Identify which cell holds the provided text, then report its [x, y] central coordinate. 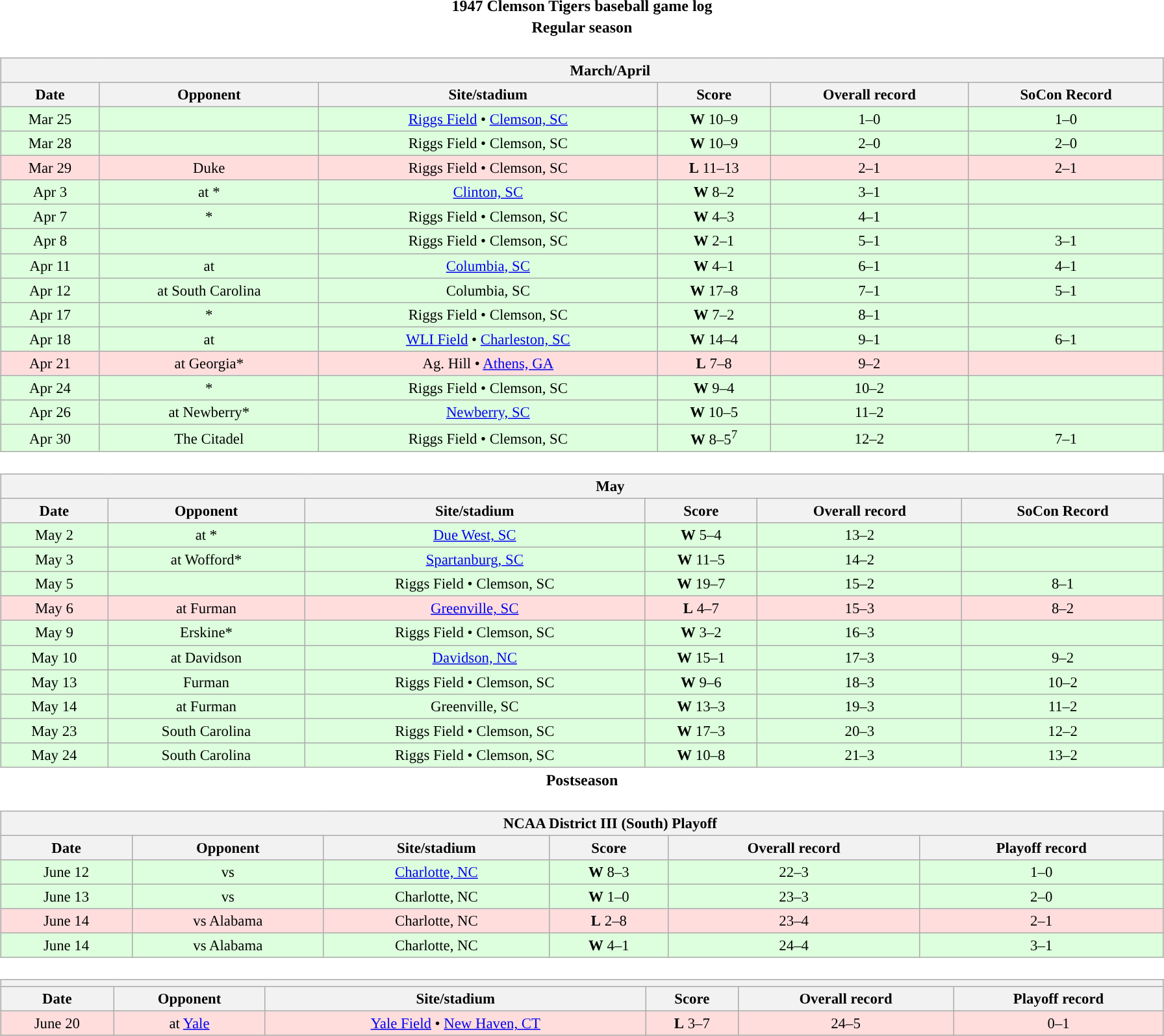
22–3 [794, 872]
Apr 17 [51, 314]
Furman [207, 682]
W 8–3 [609, 872]
W 2–1 [714, 241]
June 12 [66, 872]
W 14–4 [714, 339]
W 17–8 [714, 290]
May 6 [55, 609]
June 20 [57, 1024]
Apr 12 [51, 290]
Davidson, NC [475, 657]
W 10–5 [714, 412]
W 11–5 [702, 560]
May [582, 486]
May 10 [55, 657]
Apr 11 [51, 266]
W 8–2 [714, 192]
24–5 [846, 1024]
Apr 18 [51, 339]
8–2 [1063, 609]
The Citadel [209, 438]
at Newberry* [209, 412]
W 15–1 [702, 657]
24–4 [794, 945]
Mar 25 [51, 119]
15–3 [860, 609]
May 24 [55, 755]
May 2 [55, 535]
Yale Field • New Haven, CT [455, 1024]
May 14 [55, 706]
May 3 [55, 560]
Apr 3 [51, 192]
Apr 30 [51, 438]
at South Carolina [209, 290]
W 9–6 [702, 682]
Duke [209, 168]
NCAA District III (South) Playoff [582, 823]
16–3 [860, 633]
L 4–7 [702, 609]
May 13 [55, 682]
at Davidson [207, 657]
Spartanburg, SC [475, 560]
0–1 [1059, 1024]
W 5–4 [702, 535]
17–3 [860, 657]
Erskine* [207, 633]
W 4–3 [714, 217]
Apr 24 [51, 388]
Apr 8 [51, 241]
Mar 29 [51, 168]
14–2 [860, 560]
21–3 [860, 755]
W 7–2 [714, 314]
Apr 26 [51, 412]
at Georgia* [209, 363]
9–1 [869, 339]
W 8–57 [714, 438]
23–4 [794, 921]
L 3–7 [692, 1024]
Apr 7 [51, 217]
23–3 [794, 896]
L 2–8 [609, 921]
L 7–8 [714, 363]
W 9–4 [714, 388]
June 13 [66, 896]
W 13–3 [702, 706]
19–3 [860, 706]
W 1–0 [609, 896]
Due West, SC [475, 535]
at Wofford* [207, 560]
W 3–2 [702, 633]
May 23 [55, 731]
W 10–8 [702, 755]
Clinton, SC [488, 192]
May 9 [55, 633]
W 17–3 [702, 731]
Apr 21 [51, 363]
Newberry, SC [488, 412]
at Yale [190, 1024]
WLI Field • Charleston, SC [488, 339]
15–2 [860, 584]
L 11–13 [714, 168]
Mar 28 [51, 144]
W 19–7 [702, 584]
20–3 [860, 731]
Ag. Hill • Athens, GA [488, 363]
March/April [582, 70]
18–3 [860, 682]
May 5 [55, 584]
